Extract the (X, Y) coordinate from the center of the cell holding the provided text.  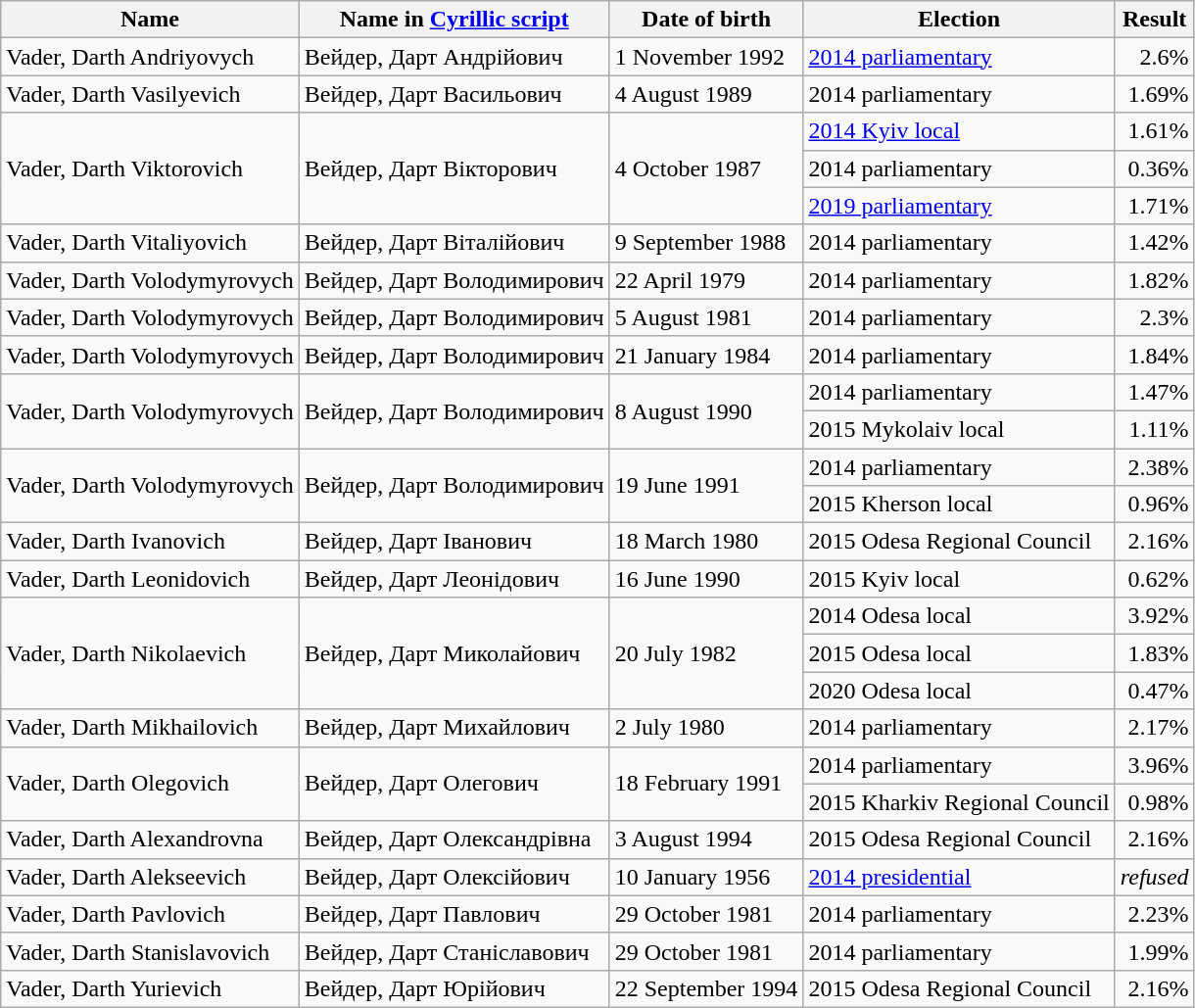
2.38% (1154, 467)
Vader, Darth Vitaliyovich (150, 243)
Election (959, 20)
Vader, Darth Yurievich (150, 988)
9 September 1988 (706, 243)
5 August 1981 (706, 317)
Вейдер, Дарт Олександрівна (454, 840)
16 June 1990 (706, 579)
Vader, Darth Andriyovych (150, 57)
2.17% (1154, 728)
3 August 1994 (706, 840)
Вейдер, Дарт Олегович (454, 784)
0.98% (1154, 802)
Vader, Darth Viktorovich (150, 168)
1.11% (1154, 429)
0.36% (1154, 168)
Vader, Darth Nikolaevich (150, 653)
Name in Cyrillic script (454, 20)
2015 Kharkiv Regional Council (959, 802)
3.92% (1154, 616)
2.6% (1154, 57)
Вейдер, Дарт Васильович (454, 94)
Вейдер, Дарт Юрійович (454, 988)
1.84% (1154, 355)
2015 Kyiv local (959, 579)
10 January 1956 (706, 877)
18 February 1991 (706, 784)
2020 Odesa local (959, 691)
Vader, Darth Pavlovich (150, 914)
1.82% (1154, 280)
Вейдер, Дарт Андрійович (454, 57)
1.42% (1154, 243)
Vader, Darth Leonidovich (150, 579)
22 September 1994 (706, 988)
0.62% (1154, 579)
Вейдер, Дарт Михайлович (454, 728)
Vader, Darth Alexandrovna (150, 840)
refused (1154, 877)
Вейдер, Дарт Павлович (454, 914)
2014 Kyiv local (959, 131)
18 March 1980 (706, 542)
4 October 1987 (706, 168)
1 November 1992 (706, 57)
2015 Kherson local (959, 504)
Вейдер, Дарт Леонідович (454, 579)
Вейдер, Дарт Миколайович (454, 653)
Vader, Darth Mikhailovich (150, 728)
Вейдер, Дарт Віталійович (454, 243)
1.71% (1154, 206)
Vader, Darth Alekseevich (150, 877)
22 April 1979 (706, 280)
1.99% (1154, 951)
Вейдер, Дарт Олексійович (454, 877)
8 August 1990 (706, 410)
2014 presidential (959, 877)
Vader, Darth Olegovich (150, 784)
20 July 1982 (706, 653)
1.69% (1154, 94)
Вейдер, Дарт Іванович (454, 542)
0.96% (1154, 504)
21 January 1984 (706, 355)
Vader, Darth Stanislavovich (150, 951)
Date of birth (706, 20)
2 July 1980 (706, 728)
Vader, Darth Ivanovich (150, 542)
2019 parliamentary (959, 206)
3.96% (1154, 765)
2015 Odesa local (959, 653)
2014 Odesa local (959, 616)
Вейдер, Дарт Вікторович (454, 168)
Vader, Darth Vasilyevich (150, 94)
Name (150, 20)
2015 Mykolaiv local (959, 429)
1.83% (1154, 653)
Result (1154, 20)
1.61% (1154, 131)
19 June 1991 (706, 486)
2.23% (1154, 914)
Вейдер, Дарт Станіславович (454, 951)
2.3% (1154, 317)
1.47% (1154, 392)
4 August 1989 (706, 94)
0.47% (1154, 691)
